Pinpoint the cell where the given text exists, returning its (X, Y) midpoint coordinate. 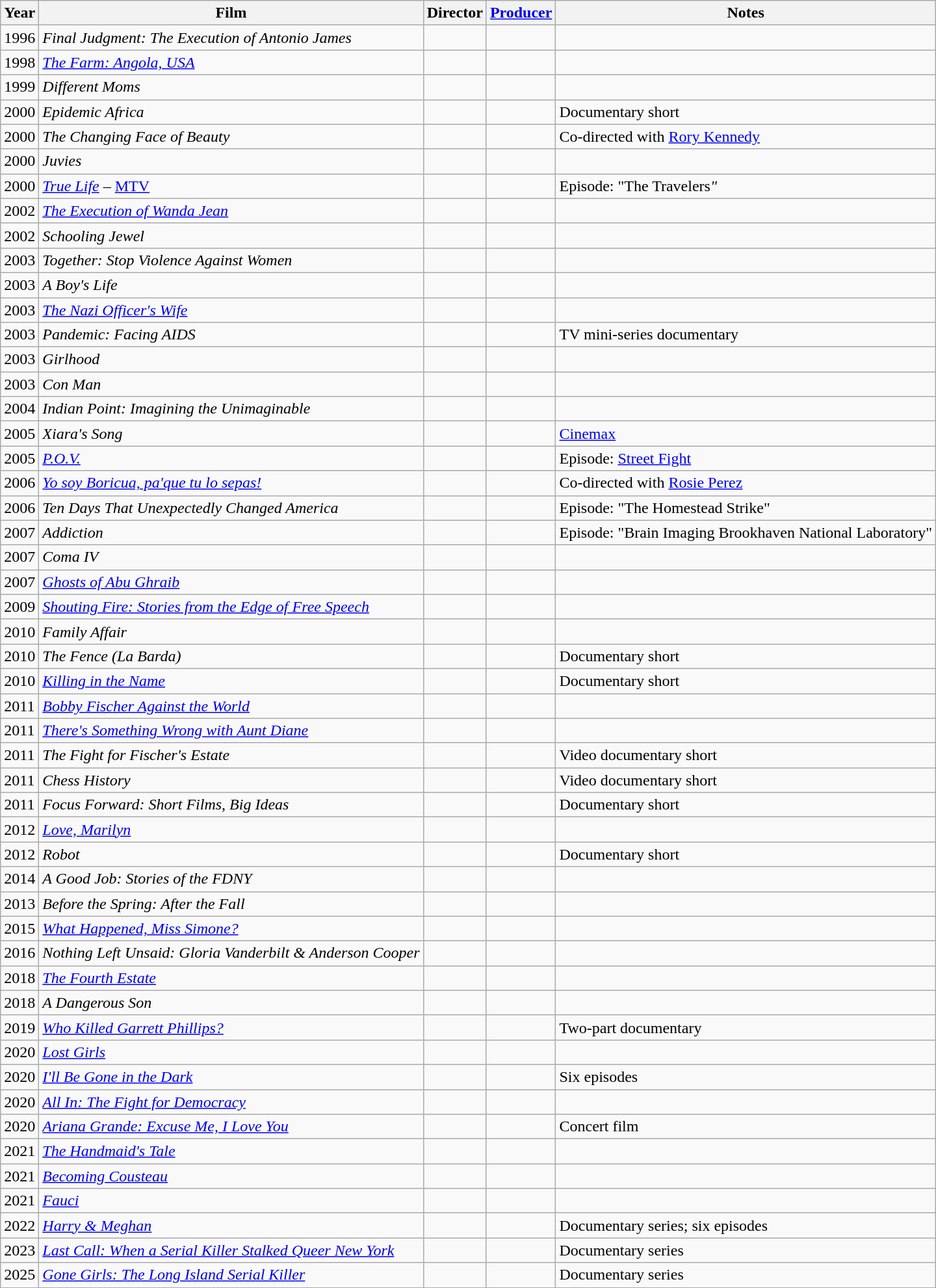
Ghosts of Abu Ghraib (231, 582)
Harry & Meghan (231, 1226)
Indian Point: Imagining the Unimaginable (231, 409)
2023 (19, 1250)
2019 (19, 1027)
P.O.V. (231, 458)
The Fence (La Barda) (231, 656)
Family Affair (231, 631)
Two-part documentary (746, 1027)
Ten Days That Unexpectedly Changed America (231, 508)
Addiction (231, 532)
2009 (19, 607)
Last Call: When a Serial Killer Stalked Queer New York (231, 1250)
Co-directed with Rory Kennedy (746, 137)
TV mini-series documentary (746, 335)
Bobby Fischer Against the World (231, 705)
Six episodes (746, 1077)
Episode: "The Homestead Strike" (746, 508)
Lost Girls (231, 1052)
Final Judgment: The Execution of Antonio James (231, 38)
Producer (521, 13)
Film (231, 13)
The Farm: Angola, USA (231, 62)
A Good Job: Stories of the FDNY (231, 879)
Girlhood (231, 360)
Fauci (231, 1201)
2025 (19, 1275)
Becoming Cousteau (231, 1176)
The Nazi Officer's Wife (231, 310)
The Handmaid's Tale (231, 1151)
The Fourth Estate (231, 978)
Focus Forward: Short Films, Big Ideas (231, 805)
I'll Be Gone in the Dark (231, 1077)
True Life – MTV (231, 186)
1999 (19, 87)
Year (19, 13)
The Changing Face of Beauty (231, 137)
The Execution of Wanda Jean (231, 211)
1996 (19, 38)
Epidemic Africa (231, 112)
Chess History (231, 780)
All In: The Fight for Democracy (231, 1102)
Episode: Street Fight (746, 458)
Cinemax (746, 434)
Schooling Jewel (231, 235)
Ariana Grande: Excuse Me, I Love You (231, 1127)
Different Moms (231, 87)
2022 (19, 1226)
Xiara's Song (231, 434)
1998 (19, 62)
Co-directed with Rosie Perez (746, 483)
Love, Marilyn (231, 830)
2015 (19, 928)
Con Man (231, 384)
There's Something Wrong with Aunt Diane (231, 731)
2004 (19, 409)
Nothing Left Unsaid: Gloria Vanderbilt & Anderson Cooper (231, 953)
Episode: "Brain Imaging Brookhaven National Laboratory" (746, 532)
The Fight for Fischer's Estate (231, 756)
Juvies (231, 161)
Coma IV (231, 557)
2016 (19, 953)
What Happened, Miss Simone? (231, 928)
Killing in the Name (231, 681)
Robot (231, 854)
2013 (19, 904)
Pandemic: Facing AIDS (231, 335)
Documentary series; six episodes (746, 1226)
2014 (19, 879)
Shouting Fire: Stories from the Edge of Free Speech (231, 607)
Episode: "The Travelers" (746, 186)
A Boy's Life (231, 285)
Who Killed Garrett Phillips? (231, 1027)
Notes (746, 13)
Gone Girls: The Long Island Serial Killer (231, 1275)
Director (455, 13)
Yo soy Boricua, pa'que tu lo sepas! (231, 483)
Concert film (746, 1127)
A Dangerous Son (231, 1003)
Before the Spring: After the Fall (231, 904)
Together: Stop Violence Against Women (231, 260)
